From the cell containing the given text, extract its center point as (X, Y) coordinate. 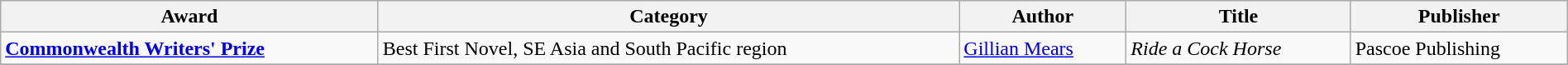
Pascoe Publishing (1459, 48)
Best First Novel, SE Asia and South Pacific region (668, 48)
Ride a Cock Horse (1239, 48)
Publisher (1459, 17)
Award (190, 17)
Category (668, 17)
Gillian Mears (1043, 48)
Commonwealth Writers' Prize (190, 48)
Title (1239, 17)
Author (1043, 17)
